Return (x, y) of the center of cell containing provided text 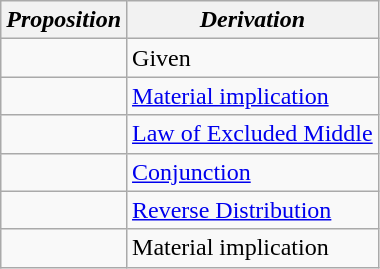
Conjunction (253, 172)
Reverse Distribution (253, 210)
Given (253, 58)
Law of Excluded Middle (253, 134)
Proposition (64, 20)
Derivation (253, 20)
